Capture the cell that displays the provided text and extract its [x, y] central coordinate. 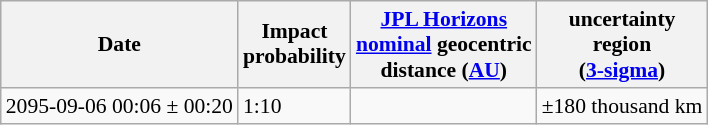
Date [120, 44]
Impactprobability [294, 44]
2095-09-06 00:06 ± 00:20 [120, 106]
uncertaintyregion(3-sigma) [622, 44]
1:10 [294, 106]
JPL Horizonsnominal geocentricdistance (AU) [444, 44]
±180 thousand km [622, 106]
